Provide the (X, Y) coordinate of the cell's center where the given text is located.  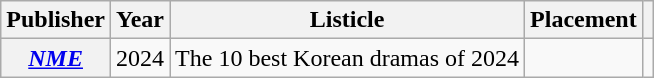
2024 (140, 58)
Publisher (56, 20)
The 10 best Korean dramas of 2024 (348, 58)
Year (140, 20)
NME (56, 58)
Placement (584, 20)
Listicle (348, 20)
